Output the (X, Y) coordinate of the center of the cell containing the given text.  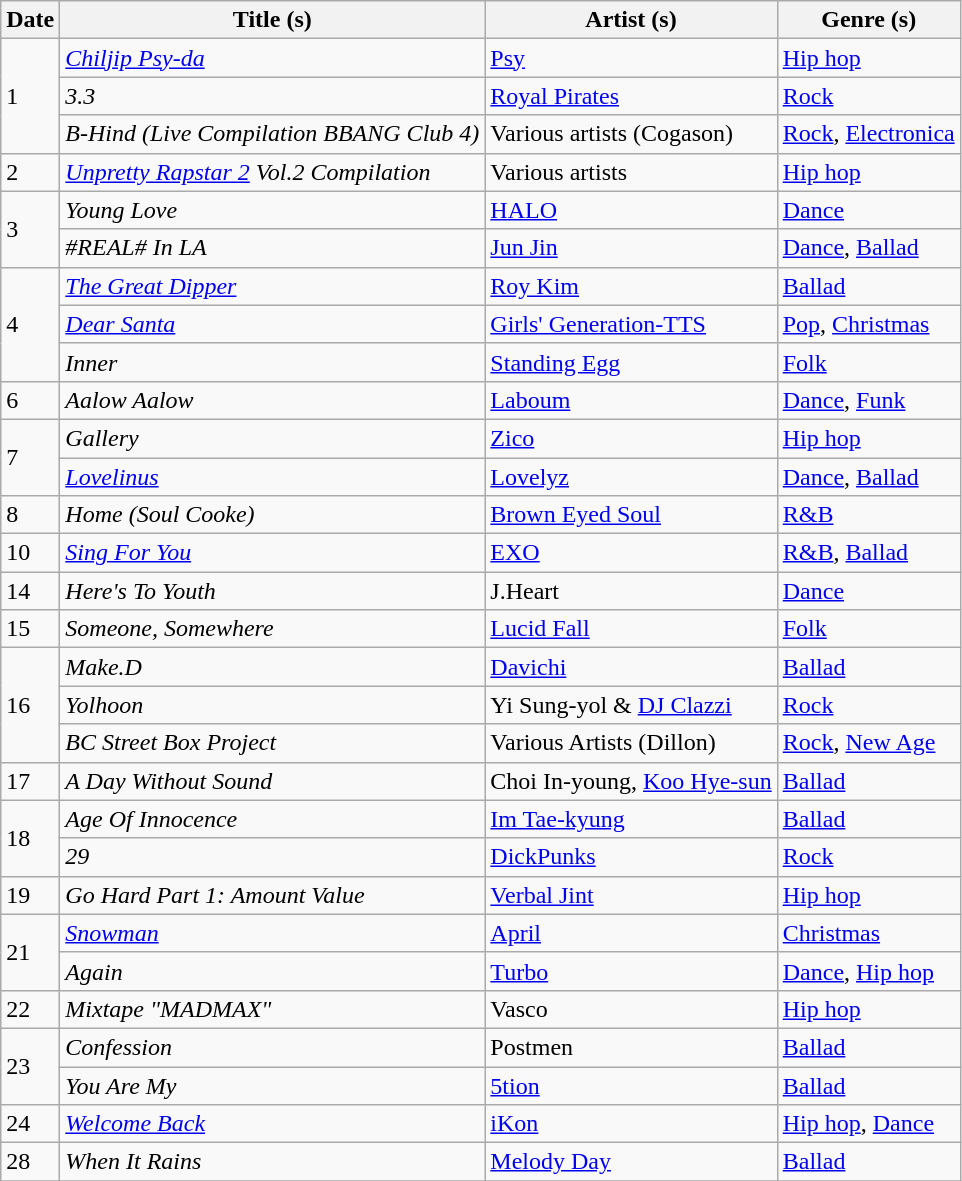
Jun Jin (631, 248)
Psy (631, 58)
Inner (272, 362)
Rock, Electronica (868, 134)
Yi Sung-yol & DJ Clazzi (631, 705)
Snowman (272, 933)
Make.D (272, 667)
R&B, Ballad (868, 553)
6 (30, 400)
Rock, New Age (868, 743)
24 (30, 1124)
Here's To Youth (272, 591)
Postmen (631, 1047)
5tion (631, 1085)
You Are My (272, 1085)
4 (30, 324)
1 (30, 96)
Sing For You (272, 553)
15 (30, 629)
Im Tae-kyung (631, 819)
Lovelinus (272, 477)
Title (s) (272, 20)
Verbal Jint (631, 895)
Someone, Somewhere (272, 629)
3 (30, 229)
Genre (s) (868, 20)
Christmas (868, 933)
3.3 (272, 96)
B-Hind (Live Compilation BBANG Club 4) (272, 134)
Mixtape "MADMAX" (272, 1009)
Davichi (631, 667)
Pop, Christmas (868, 324)
Lucid Fall (631, 629)
Royal Pirates (631, 96)
Melody Day (631, 1162)
Gallery (272, 438)
Brown Eyed Soul (631, 515)
Again (272, 971)
HALO (631, 210)
Roy Kim (631, 286)
When It Rains (272, 1162)
Unpretty Rapstar 2 Vol.2 Compilation (272, 172)
Age Of Innocence (272, 819)
Home (Soul Cooke) (272, 515)
J.Heart (631, 591)
Turbo (631, 971)
22 (30, 1009)
Dear Santa (272, 324)
DickPunks (631, 857)
A Day Without Sound (272, 781)
19 (30, 895)
17 (30, 781)
BC Street Box Project (272, 743)
23 (30, 1066)
#REAL# In LA (272, 248)
Date (30, 20)
April (631, 933)
Various artists (631, 172)
Various artists (Cogason) (631, 134)
Laboum (631, 400)
Vasco (631, 1009)
Go Hard Part 1: Amount Value (272, 895)
Aalow Aalow (272, 400)
Various Artists (Dillon) (631, 743)
EXO (631, 553)
7 (30, 457)
Young Love (272, 210)
Dance, Funk (868, 400)
Standing Egg (631, 362)
Zico (631, 438)
Chiljip Psy-da (272, 58)
2 (30, 172)
Confession (272, 1047)
21 (30, 952)
Lovelyz (631, 477)
29 (272, 857)
18 (30, 838)
14 (30, 591)
Hip hop, Dance (868, 1124)
Yolhoon (272, 705)
10 (30, 553)
The Great Dipper (272, 286)
Girls' Generation-TTS (631, 324)
16 (30, 705)
Choi In-young, Koo Hye-sun (631, 781)
Welcome Back (272, 1124)
iKon (631, 1124)
Artist (s) (631, 20)
R&B (868, 515)
28 (30, 1162)
8 (30, 515)
Dance, Hip hop (868, 971)
